Identify which cell holds the provided text, then report its [x, y] central coordinate. 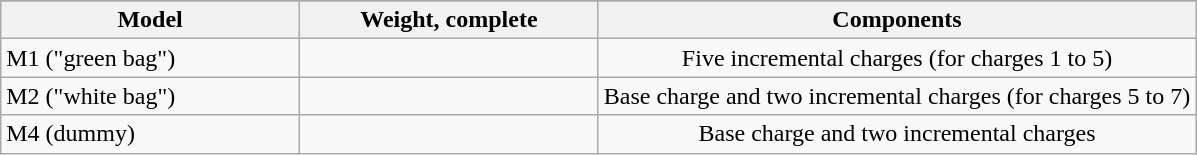
M2 ("white bag") [150, 96]
Base charge and two incremental charges (for charges 5 to 7) [897, 96]
Model [150, 20]
Base charge and two incremental charges [897, 134]
Weight, complete [450, 20]
M4 (dummy) [150, 134]
Five incremental charges (for charges 1 to 5) [897, 58]
Components [897, 20]
M1 ("green bag") [150, 58]
